Return the (X, Y) coordinate for the center point of the cell that contains the specified text.  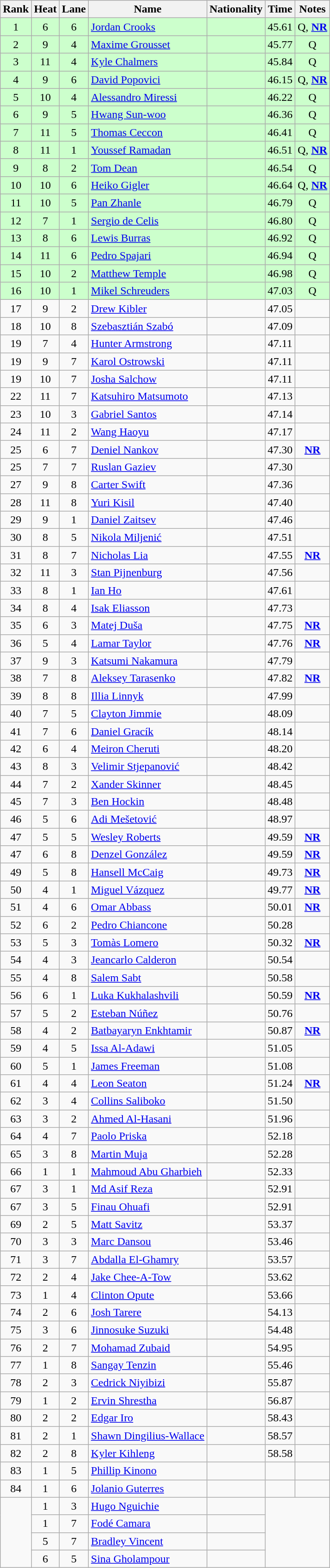
24 (16, 432)
53.66 (280, 1295)
71 (16, 1259)
47.03 (280, 291)
Josha Salchow (147, 379)
54 (16, 960)
47.51 (280, 538)
53.62 (280, 1277)
55.46 (280, 1365)
Lane (74, 9)
Velimir Stjepanović (147, 766)
52.28 (280, 1154)
34 (16, 608)
80 (16, 1418)
Luka Kukhalashvili (147, 995)
Clayton Jimmie (147, 713)
32 (16, 573)
James Freeman (147, 1066)
41 (16, 731)
47.56 (280, 573)
73 (16, 1295)
29 (16, 520)
Aleksey Tarasenko (147, 678)
33 (16, 590)
Batbayaryn Enkhtamir (147, 1030)
45.61 (280, 27)
Matthew Temple (147, 273)
Edgar Iro (147, 1418)
47.75 (280, 626)
46.41 (280, 132)
Pedro Chiancone (147, 925)
51.50 (280, 1101)
Denzel González (147, 855)
Carter Swift (147, 484)
Matej Duša (147, 626)
51 (16, 907)
Md Asif Reza (147, 1189)
Sergio de Celis (147, 221)
48.09 (280, 713)
Xander Skinner (147, 784)
Sangay Tenzin (147, 1365)
Josh Tarere (147, 1312)
Cedrick Niyibizi (147, 1383)
Lewis Burras (147, 238)
48.20 (280, 749)
13 (16, 238)
47.09 (280, 326)
84 (16, 1488)
Wang Haoyu (147, 432)
45 (16, 802)
16 (16, 291)
47.76 (280, 643)
81 (16, 1436)
58 (16, 1030)
46.64 (280, 185)
Mahmoud Abu Gharbieh (147, 1171)
56.87 (280, 1401)
58.57 (280, 1436)
Thomas Ceccon (147, 132)
14 (16, 256)
30 (16, 538)
Time (280, 9)
Lamar Taylor (147, 643)
48.45 (280, 784)
50.54 (280, 960)
51.08 (280, 1066)
64 (16, 1136)
74 (16, 1312)
Jeancarlo Calderon (147, 960)
38 (16, 678)
53.57 (280, 1259)
Rank (16, 9)
Illia Linnyk (147, 696)
46.36 (280, 115)
Heiko Gigler (147, 185)
50.01 (280, 907)
Heat (45, 9)
Deniel Nankov (147, 449)
12 (16, 221)
18 (16, 326)
Szebasztián Szabó (147, 326)
60 (16, 1066)
Adi Mešetović (147, 819)
48.97 (280, 819)
Katsumi Nakamura (147, 661)
Daniel Zaitsev (147, 520)
47.73 (280, 608)
Kyle Chalmers (147, 62)
Martin Muja (147, 1154)
58.43 (280, 1418)
Hugo Nguichie (147, 1506)
53.37 (280, 1224)
37 (16, 661)
Nicholas Lia (147, 555)
Esteban Núñez (147, 1013)
47.17 (280, 432)
65 (16, 1154)
48.14 (280, 731)
Bradley Vincent (147, 1541)
70 (16, 1242)
46.80 (280, 221)
Katsuhiro Matsumoto (147, 397)
55.87 (280, 1383)
Tom Dean (147, 167)
50.28 (280, 925)
Name (147, 9)
51.05 (280, 1048)
Clinton Opute (147, 1295)
42 (16, 749)
47.46 (280, 520)
Omar Abbass (147, 907)
56 (16, 995)
23 (16, 414)
Matt Savitz (147, 1224)
28 (16, 502)
Karol Ostrowski (147, 361)
Jake Chee-A-Tow (147, 1277)
47.55 (280, 555)
Mikel Schreuders (147, 291)
47.61 (280, 590)
46.94 (280, 256)
David Popovici (147, 80)
47.05 (280, 309)
50.76 (280, 1013)
52.33 (280, 1171)
47.82 (280, 678)
Stan Pijnenburg (147, 573)
62 (16, 1101)
Jordan Crooks (147, 27)
Issa Al-Adawi (147, 1048)
52 (16, 925)
Pedro Spajari (147, 256)
Ruslan Gaziev (147, 467)
47.14 (280, 414)
Collins Saliboko (147, 1101)
46.98 (280, 273)
Hansell McCaig (147, 872)
Marc Dansou (147, 1242)
17 (16, 309)
40 (16, 713)
50 (16, 890)
Pan Zhanle (147, 203)
54.48 (280, 1330)
48.42 (280, 766)
Kyler Kihleng (147, 1453)
22 (16, 397)
45.84 (280, 62)
50.87 (280, 1030)
66 (16, 1171)
Tomàs Lomero (147, 942)
49.73 (280, 872)
Ahmed Al-Hasani (147, 1119)
59 (16, 1048)
Isak Eliasson (147, 608)
Hwang Sun-woo (147, 115)
43 (16, 766)
57 (16, 1013)
75 (16, 1330)
Nationality (236, 9)
44 (16, 784)
82 (16, 1453)
Mohamad Zubaid (147, 1348)
Shawn Dingilius-Wallace (147, 1436)
35 (16, 626)
45.77 (280, 44)
Phillip Kinono (147, 1471)
46 (16, 819)
Fodé Camara (147, 1524)
54.95 (280, 1348)
47.13 (280, 397)
46.22 (280, 97)
Ervin Shrestha (147, 1401)
72 (16, 1277)
31 (16, 555)
58.58 (280, 1453)
46.79 (280, 203)
Abdalla El-Ghamry (147, 1259)
69 (16, 1224)
50.32 (280, 942)
78 (16, 1383)
Meiron Cheruti (147, 749)
46.92 (280, 238)
47.79 (280, 661)
46.15 (280, 80)
63 (16, 1119)
36 (16, 643)
Miguel Vázquez (147, 890)
55 (16, 978)
Sina Gholampour (147, 1559)
Ben Hockin (147, 802)
47.36 (280, 484)
79 (16, 1401)
46.51 (280, 150)
53.46 (280, 1242)
Maxime Grousset (147, 44)
Yuri Kisil (147, 502)
Ian Ho (147, 590)
76 (16, 1348)
Jinnosuke Suzuki (147, 1330)
51.96 (280, 1119)
Nikola Miljenić (147, 538)
50.59 (280, 995)
Leon Seaton (147, 1084)
52.18 (280, 1136)
Gabriel Santos (147, 414)
54.13 (280, 1312)
Hunter Armstrong (147, 344)
47.40 (280, 502)
Salem Sabt (147, 978)
27 (16, 484)
Drew Kibler (147, 309)
Alessandro Miressi (147, 97)
51.24 (280, 1084)
Finau Ohuafi (147, 1207)
46.54 (280, 167)
Paolo Priska (147, 1136)
77 (16, 1365)
15 (16, 273)
Jolanio Guterres (147, 1488)
Notes (312, 9)
47.99 (280, 696)
48.48 (280, 802)
61 (16, 1084)
Daniel Gracík (147, 731)
53 (16, 942)
83 (16, 1471)
Wesley Roberts (147, 837)
50.58 (280, 978)
39 (16, 696)
Youssef Ramadan (147, 150)
49 (16, 872)
49.77 (280, 890)
